For the text-containing cell, return its midpoint in (X, Y) coordinate format. 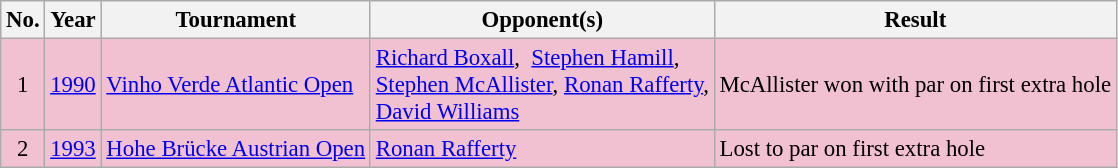
No. (23, 20)
Ronan Rafferty (542, 149)
McAllister won with par on first extra hole (915, 85)
Tournament (236, 20)
1990 (73, 85)
Richard Boxall, Stephen Hamill, Stephen McAllister, Ronan Rafferty, David Williams (542, 85)
Opponent(s) (542, 20)
2 (23, 149)
Hohe Brücke Austrian Open (236, 149)
Year (73, 20)
1 (23, 85)
1993 (73, 149)
Lost to par on first extra hole (915, 149)
Vinho Verde Atlantic Open (236, 85)
Result (915, 20)
